Pinpoint the cell where the given text exists, returning its (X, Y) midpoint coordinate. 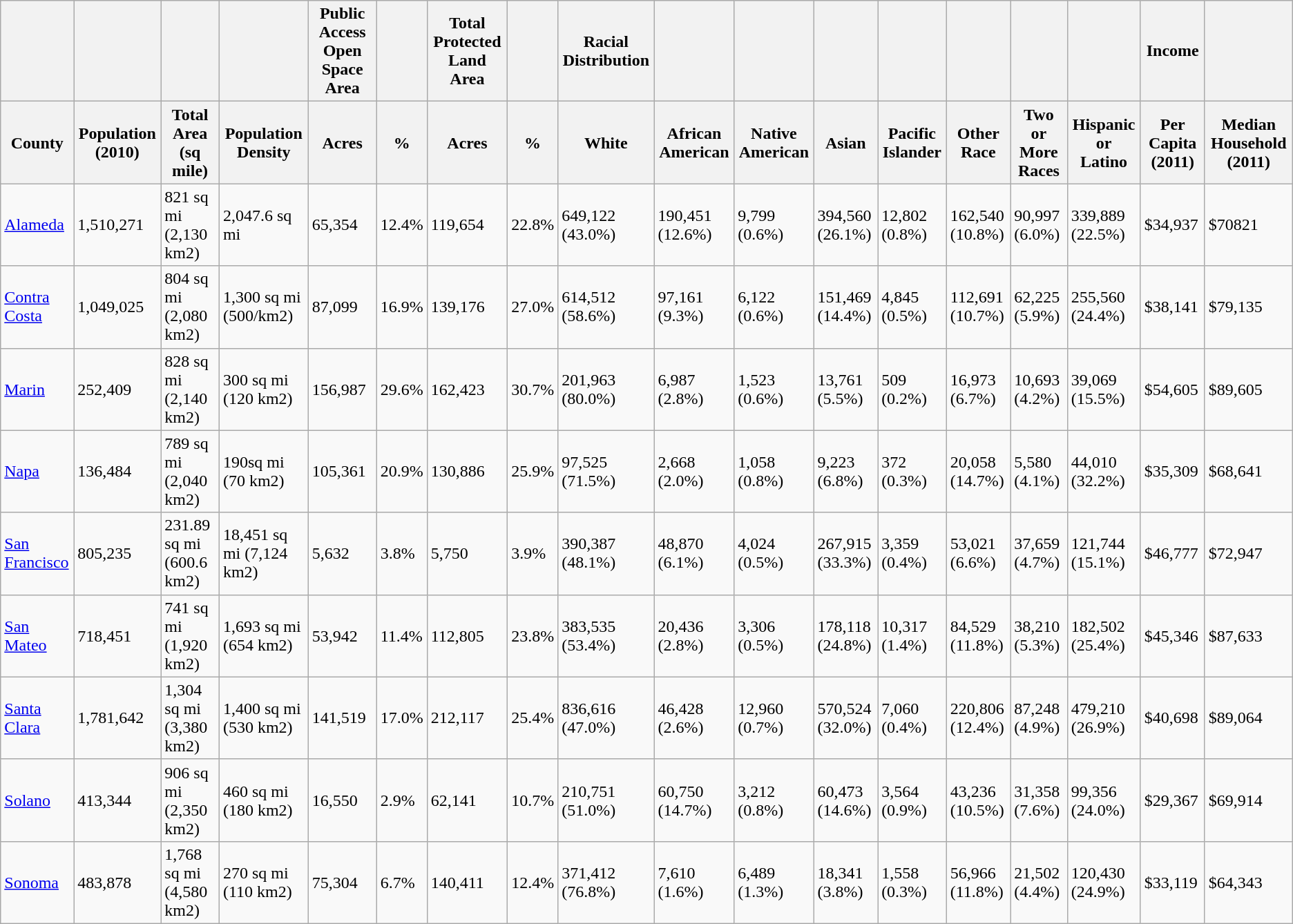
Median Household (2011) (1249, 142)
$87,633 (1249, 635)
7,060 (0.4%) (912, 718)
18,341 (3.8%) (845, 883)
Per Capita (2011) (1173, 142)
$72,947 (1249, 554)
1,693 sq mi (654 km2) (264, 635)
509 (0.2%) (912, 389)
120,430 (24.9%) (1104, 883)
$46,777 (1173, 554)
300 sq mi (120 km2) (264, 389)
46,428 (2.6%) (694, 718)
649,122 (43.0%) (606, 225)
6,489 (1.3%) (774, 883)
Santa Clara (37, 718)
821 sq mi (2,130 km2) (191, 225)
906 sq mi (2,350 km2) (191, 800)
3,212 (0.8%) (774, 800)
1,558 (0.3%) (912, 883)
10,317 (1.4%) (912, 635)
Marin (37, 389)
413,344 (117, 800)
$40,698 (1173, 718)
20.9% (402, 471)
212,117 (467, 718)
3,359 (0.4%) (912, 554)
43,236 (10.5%) (978, 800)
San Mateo (37, 635)
21,502 (4.4%) (1039, 883)
1,510,271 (117, 225)
$45,346 (1173, 635)
6,987 (2.8%) (694, 389)
13,761 (5.5%) (845, 389)
5,580 (4.1%) (1039, 471)
$68,641 (1249, 471)
201,963 (80.0%) (606, 389)
270 sq mi (110 km2) (264, 883)
$29,367 (1173, 800)
23.8% (533, 635)
804 sq mi (2,080 km2) (191, 307)
Hispanic or Latino (1104, 142)
789 sq mi (2,040 km2) (191, 471)
190,451 (12.6%) (694, 225)
$54,605 (1173, 389)
5,632 (343, 554)
Sonoma (37, 883)
12,960 (0.7%) (774, 718)
267,915 (33.3%) (845, 554)
65,354 (343, 225)
130,886 (467, 471)
County (37, 142)
182,502 (25.4%) (1104, 635)
Napa (37, 471)
Income (1173, 51)
136,484 (117, 471)
20,436 (2.8%) (694, 635)
25.4% (533, 718)
African American (694, 142)
7,610 (1.6%) (694, 883)
210,751 (51.0%) (606, 800)
339,889 (22.5%) (1104, 225)
Population Density (264, 142)
121,744 (15.1%) (1104, 554)
141,519 (343, 718)
10.7% (533, 800)
$64,343 (1249, 883)
3,564 (0.9%) (912, 800)
1,049,025 (117, 307)
394,560 (26.1%) (845, 225)
60,473 (14.6%) (845, 800)
112,691 (10.7%) (978, 307)
1,400 sq mi (530 km2) (264, 718)
53,021 (6.6%) (978, 554)
Other Race (978, 142)
Two or More Races (1039, 142)
16,550 (343, 800)
119,654 (467, 225)
3,306 (0.5%) (774, 635)
570,524 (32.0%) (845, 718)
29.6% (402, 389)
9,799 (0.6%) (774, 225)
Solano (37, 800)
44,010 (32.2%) (1104, 471)
741 sq mi (1,920 km2) (191, 635)
1,768 sq mi (4,580 km2) (191, 883)
62,141 (467, 800)
483,878 (117, 883)
252,409 (117, 389)
383,535 (53.4%) (606, 635)
18,451 sq mi (7,124 km2) (264, 554)
Alameda (37, 225)
178,118 (24.8%) (845, 635)
4,845 (0.5%) (912, 307)
6.7% (402, 883)
5,750 (467, 554)
460 sq mi (180 km2) (264, 800)
Native American (774, 142)
$70821 (1249, 225)
156,987 (343, 389)
805,235 (117, 554)
75,304 (343, 883)
1,523 (0.6%) (774, 389)
38,210 (5.3%) (1039, 635)
9,223 (6.8%) (845, 471)
99,356 (24.0%) (1104, 800)
39,069 (15.5%) (1104, 389)
37,659 (4.7%) (1039, 554)
139,176 (467, 307)
372 (0.3%) (912, 471)
$79,135 (1249, 307)
1,300 sq mi (500/km2) (264, 307)
3.8% (402, 554)
4,024 (0.5%) (774, 554)
31,358 (7.6%) (1039, 800)
6,122 (0.6%) (774, 307)
48,870 (6.1%) (694, 554)
60,750 (14.7%) (694, 800)
16.9% (402, 307)
836,616 (47.0%) (606, 718)
87,099 (343, 307)
Asian (845, 142)
87,248 (4.9%) (1039, 718)
$38,141 (1173, 307)
2,047.6 sq mi (264, 225)
22.8% (533, 225)
84,529 (11.8%) (978, 635)
$69,914 (1249, 800)
62,225 (5.9%) (1039, 307)
1,781,642 (117, 718)
Population (2010) (117, 142)
30.7% (533, 389)
Total Area (sq mile) (191, 142)
140,411 (467, 883)
231.89 sq mi (600.6 km2) (191, 554)
1,304 sq mi (3,380 km2) (191, 718)
10,693 (4.2%) (1039, 389)
25.9% (533, 471)
27.0% (533, 307)
151,469 (14.4%) (845, 307)
Public Access Open Space Area (343, 51)
90,997 (6.0%) (1039, 225)
$35,309 (1173, 471)
162,540 (10.8%) (978, 225)
2.9% (402, 800)
614,512 (58.6%) (606, 307)
190sq mi (70 km2) (264, 471)
17.0% (402, 718)
White (606, 142)
$34,937 (1173, 225)
Racial Distribution (606, 51)
105,361 (343, 471)
97,525 (71.5%) (606, 471)
112,805 (467, 635)
220,806 (12.4%) (978, 718)
255,560 (24.4%) (1104, 307)
Contra Costa (37, 307)
11.4% (402, 635)
97,161 (9.3%) (694, 307)
16,973 (6.7%) (978, 389)
1,058 (0.8%) (774, 471)
$89,605 (1249, 389)
Total Protected Land Area (467, 51)
390,387 (48.1%) (606, 554)
$89,064 (1249, 718)
162,423 (467, 389)
3.9% (533, 554)
San Francisco (37, 554)
718,451 (117, 635)
20,058 (14.7%) (978, 471)
2,668 (2.0%) (694, 471)
53,942 (343, 635)
479,210 (26.9%) (1104, 718)
Pacific Islander (912, 142)
828 sq mi (2,140 km2) (191, 389)
$33,119 (1173, 883)
12,802 (0.8%) (912, 225)
56,966 (11.8%) (978, 883)
371,412 (76.8%) (606, 883)
